Find where the given text appears and provide that cell's center as (x, y) coordinate. 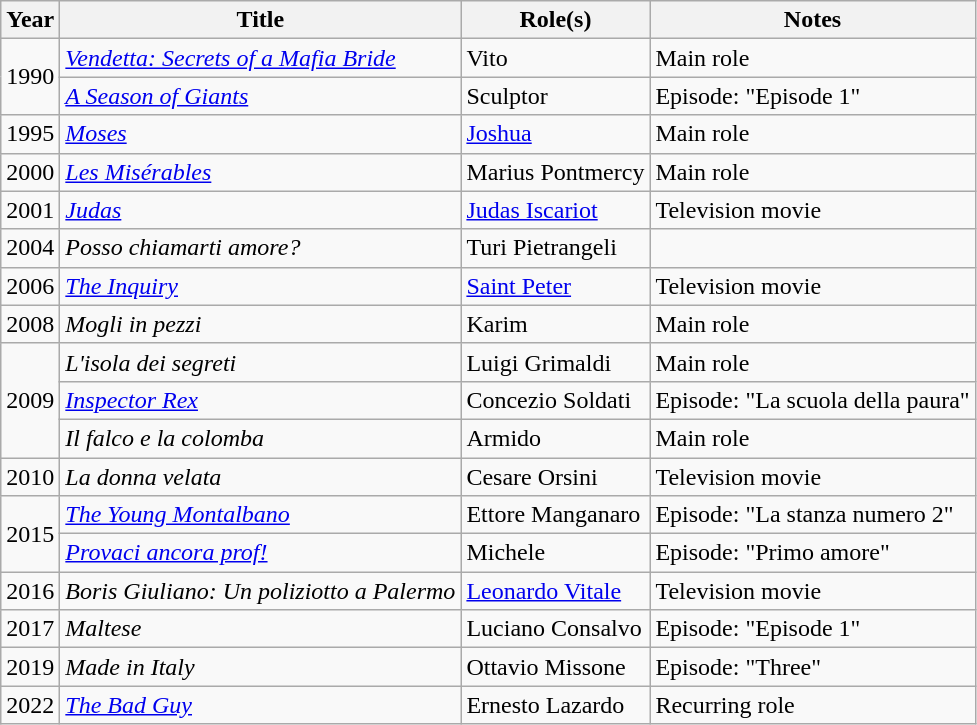
Episode: "Three" (812, 667)
2006 (30, 286)
La donna velata (260, 477)
Year (30, 20)
Luciano Consalvo (556, 629)
Recurring role (812, 705)
Posso chiamarti amore? (260, 248)
Moses (260, 134)
Armido (556, 438)
2010 (30, 477)
1990 (30, 77)
2001 (30, 210)
Episode: "Primo amore" (812, 553)
The Bad Guy (260, 705)
2019 (30, 667)
1995 (30, 134)
Notes (812, 20)
2022 (30, 705)
Ernesto Lazardo (556, 705)
2017 (30, 629)
Vito (556, 58)
2009 (30, 400)
Les Misérables (260, 172)
Maltese (260, 629)
2015 (30, 534)
Role(s) (556, 20)
Marius Pontmercy (556, 172)
L'isola dei segreti (260, 362)
Turi Pietrangeli (556, 248)
A Season of Giants (260, 96)
Episode: "La stanza numero 2" (812, 515)
Karim (556, 324)
Sculptor (556, 96)
Concezio Soldati (556, 400)
Leonardo Vitale (556, 591)
2016 (30, 591)
Joshua (556, 134)
Cesare Orsini (556, 477)
Inspector Rex (260, 400)
Vendetta: Secrets of a Mafia Bride (260, 58)
Provaci ancora prof! (260, 553)
Mogli in pezzi (260, 324)
Episode: "La scuola della paura" (812, 400)
Il falco e la colomba (260, 438)
Boris Giuliano: Un poliziotto a Palermo (260, 591)
Judas (260, 210)
The Young Montalbano (260, 515)
Saint Peter (556, 286)
Michele (556, 553)
Title (260, 20)
Luigi Grimaldi (556, 362)
Ettore Manganaro (556, 515)
Made in Italy (260, 667)
The Inquiry (260, 286)
2004 (30, 248)
2008 (30, 324)
Ottavio Missone (556, 667)
2000 (30, 172)
Judas Iscariot (556, 210)
